Provide the [X, Y] coordinate of the cell's center where the given text is located.  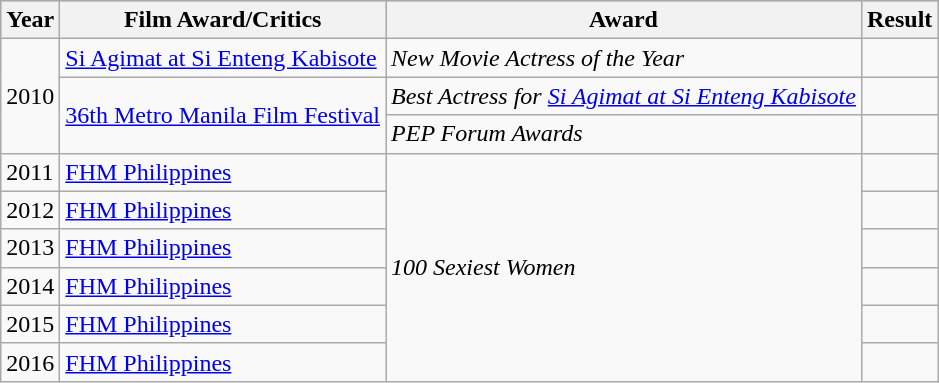
100 Sexiest Women [624, 267]
Result [899, 20]
2010 [30, 96]
2011 [30, 172]
2016 [30, 362]
36th Metro Manila Film Festival [223, 115]
PEP Forum Awards [624, 134]
Award [624, 20]
2012 [30, 210]
Film Award/Critics [223, 20]
Si Agimat at Si Enteng Kabisote [223, 58]
2015 [30, 324]
Best Actress for Si Agimat at Si Enteng Kabisote [624, 96]
Year [30, 20]
New Movie Actress of the Year [624, 58]
2014 [30, 286]
2013 [30, 248]
